Provide the (x, y) coordinate of the cell's center where the given text is located.  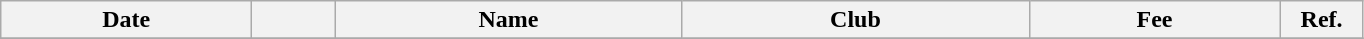
Date (126, 20)
Ref. (1322, 20)
Name (508, 20)
Club (856, 20)
Fee (1154, 20)
